Find where the given text appears and provide that cell's center as [X, Y] coordinate. 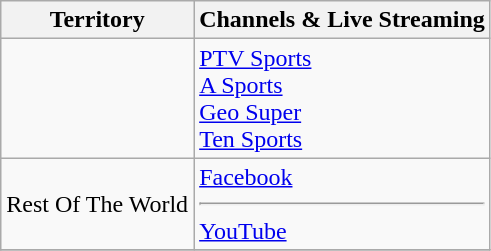
FacebookYouTube [342, 204]
Channels & Live Streaming [342, 20]
Territory [98, 20]
PTV SportsA SportsGeo SuperTen Sports [342, 98]
Rest Of The World [98, 204]
